For the text-containing cell, return its midpoint in [x, y] coordinate format. 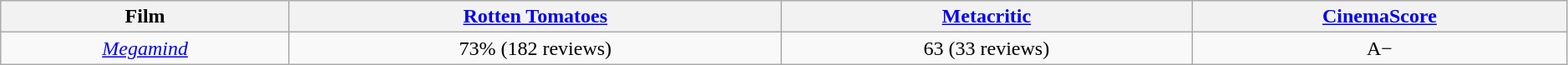
Metacritic [986, 17]
A− [1380, 48]
Film [145, 17]
63 (33 reviews) [986, 48]
Megamind [145, 48]
CinemaScore [1380, 17]
73% (182 reviews) [535, 48]
Rotten Tomatoes [535, 17]
